Locate the cell with the specified text and output its [X, Y] center coordinate. 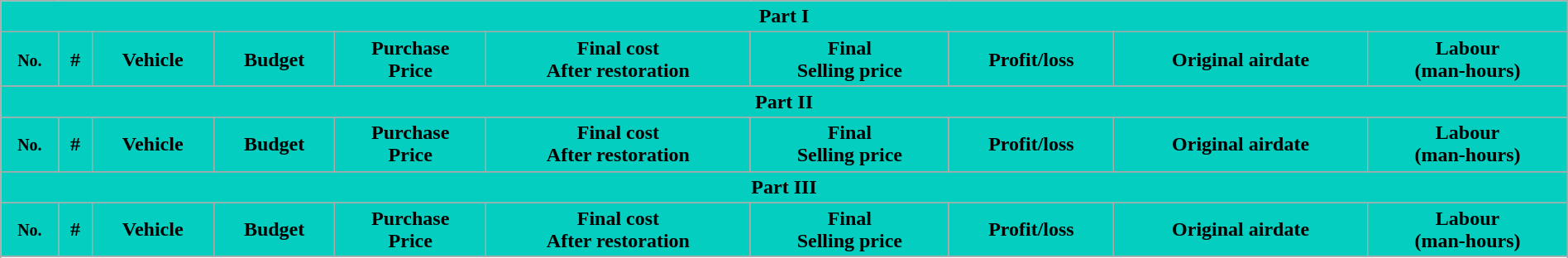
Part II [784, 102]
Part III [784, 187]
Part I [784, 17]
